Extract the (X, Y) coordinate from the center of the cell holding the provided text.  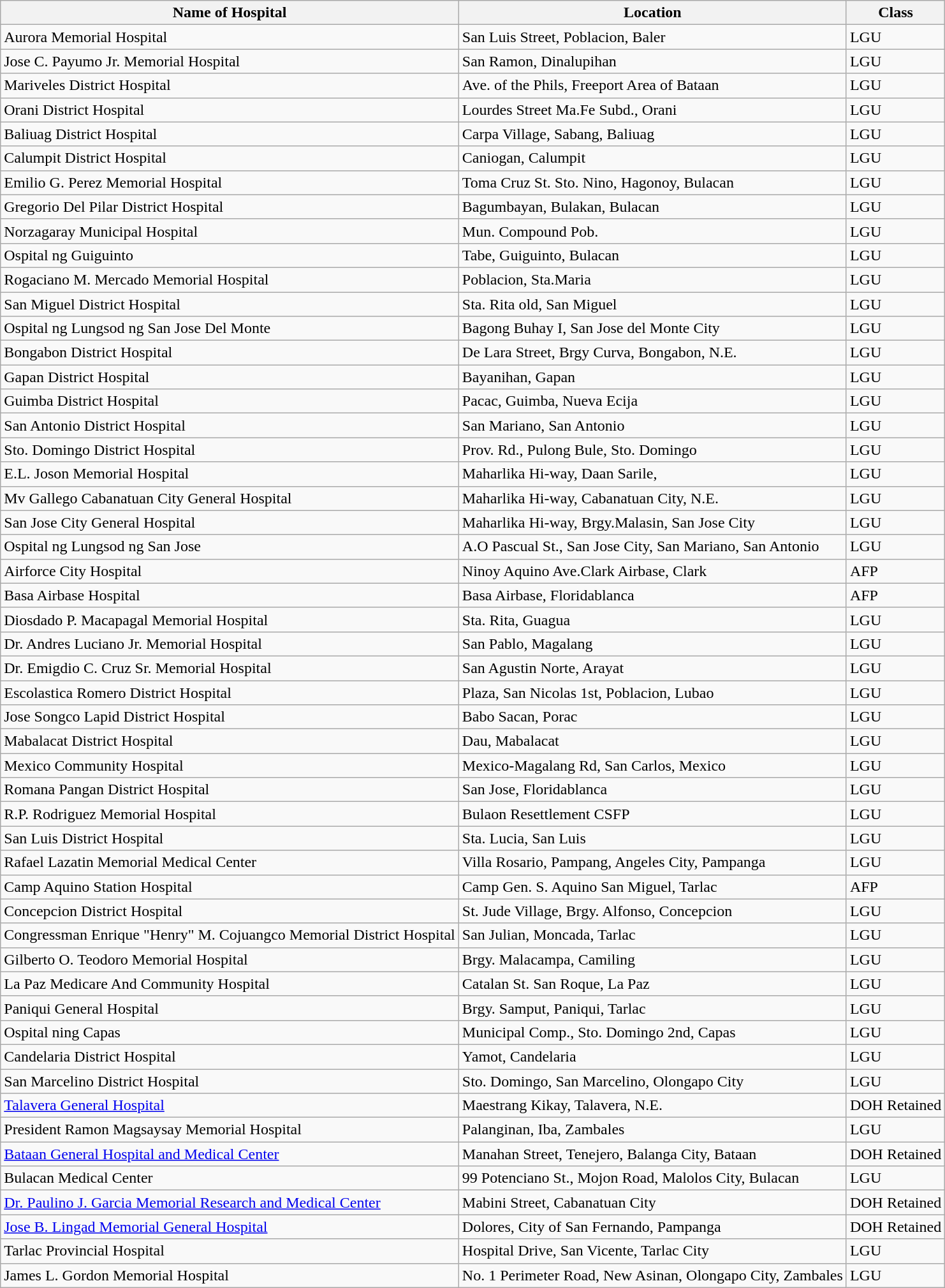
San Luis District Hospital (230, 838)
Bulaon Resettlement CSFP (652, 814)
Catalan St. San Roque, La Paz (652, 984)
Prov. Rd., Pulong Bule, Sto. Domingo (652, 450)
E.L. Joson Memorial Hospital (230, 474)
Pacac, Guimba, Nueva Ecija (652, 401)
Baliuag District Hospital (230, 134)
Municipal Comp., Sto. Domingo 2nd, Capas (652, 1032)
Camp Aquino Station Hospital (230, 887)
Sta. Lucia, San Luis (652, 838)
Candelaria District Hospital (230, 1056)
San Pablo, Magalang (652, 644)
Ospital ng Guiguinto (230, 255)
A.O Pascual St., San Jose City, San Mariano, San Antonio (652, 547)
Calumpit District Hospital (230, 158)
Dolores, City of San Fernando, Pampanga (652, 1227)
Ospital ning Capas (230, 1032)
Gilberto O. Teodoro Memorial Hospital (230, 959)
Escolastica Romero District Hospital (230, 692)
San Marcelino District Hospital (230, 1081)
Maharlika Hi-way, Cabanatuan City, N.E. (652, 498)
Mexico-Magalang Rd, San Carlos, Mexico (652, 766)
Dr. Andres Luciano Jr. Memorial Hospital (230, 644)
Caniogan, Calumpit (652, 158)
La Paz Medicare And Community Hospital (230, 984)
Mun. Compound Pob. (652, 231)
Emilio G. Perez Memorial Hospital (230, 182)
Bataan General Hospital and Medical Center (230, 1154)
Rogaciano M. Mercado Memorial Hospital (230, 279)
Tarlac Provincial Hospital (230, 1251)
San Agustin Norte, Arayat (652, 668)
Bayanihan, Gapan (652, 377)
Class (895, 13)
Toma Cruz St. Sto. Nino, Hagonoy, Bulacan (652, 182)
Bulacan Medical Center (230, 1178)
San Mariano, San Antonio (652, 426)
Concepcion District Hospital (230, 911)
Jose C. Payumo Jr. Memorial Hospital (230, 61)
Maestrang Kikay, Talavera, N.E. (652, 1106)
Ospital ng Lungsod ng San Jose (230, 547)
Brgy. Malacampa, Camiling (652, 959)
Yamot, Candelaria (652, 1056)
Name of Hospital (230, 13)
Sta. Rita old, San Miguel (652, 304)
Aurora Memorial Hospital (230, 37)
San Antonio District Hospital (230, 426)
Ninoy Aquino Ave.Clark Airbase, Clark (652, 571)
Mabini Street, Cabanatuan City (652, 1203)
Carpa Village, Sabang, Baliuag (652, 134)
Jose Songco Lapid District Hospital (230, 717)
San Jose City General Hospital (230, 522)
Rafael Lazatin Memorial Medical Center (230, 862)
Mv Gallego Cabanatuan City General Hospital (230, 498)
Mariveles District Hospital (230, 85)
Dr. Paulino J. Garcia Memorial Research and Medical Center (230, 1203)
Airforce City Hospital (230, 571)
Diosdado P. Macapagal Memorial Hospital (230, 619)
Sto. Domingo, San Marcelino, Olongapo City (652, 1081)
Babo Sacan, Porac (652, 717)
Poblacion, Sta.Maria (652, 279)
San Julian, Moncada, Tarlac (652, 935)
San Jose, Floridablanca (652, 790)
Basa Airbase, Floridablanca (652, 595)
Hospital Drive, San Vicente, Tarlac City (652, 1251)
Lourdes Street Ma.Fe Subd., Orani (652, 110)
President Ramon Magsaysay Memorial Hospital (230, 1130)
Sta. Rita, Guagua (652, 619)
Bongabon District Hospital (230, 353)
James L. Gordon Memorial Hospital (230, 1275)
Palanginan, Iba, Zambales (652, 1130)
Gregorio Del Pilar District Hospital (230, 207)
Talavera General Hospital (230, 1106)
Bagong Buhay I, San Jose del Monte City (652, 329)
Brgy. Samput, Paniqui, Tarlac (652, 1008)
Villa Rosario, Pampang, Angeles City, Pampanga (652, 862)
Romana Pangan District Hospital (230, 790)
Gapan District Hospital (230, 377)
De Lara Street, Brgy Curva, Bongabon, N.E. (652, 353)
99 Potenciano St., Mojon Road, Malolos City, Bulacan (652, 1178)
Jose B. Lingad Memorial General Hospital (230, 1227)
Camp Gen. S. Aquino San Miguel, Tarlac (652, 887)
Mexico Community Hospital (230, 766)
No. 1 Perimeter Road, New Asinan, Olongapo City, Zambales (652, 1275)
San Miguel District Hospital (230, 304)
Norzagaray Municipal Hospital (230, 231)
San Luis Street, Poblacion, Baler (652, 37)
Manahan Street, Tenejero, Balanga City, Bataan (652, 1154)
Ave. of the Phils, Freeport Area of Bataan (652, 85)
Guimba District Hospital (230, 401)
Basa Airbase Hospital (230, 595)
Plaza, San Nicolas 1st, Poblacion, Lubao (652, 692)
R.P. Rodriguez Memorial Hospital (230, 814)
Paniqui General Hospital (230, 1008)
Dr. Emigdio C. Cruz Sr. Memorial Hospital (230, 668)
St. Jude Village, Brgy. Alfonso, Concepcion (652, 911)
Dau, Mabalacat (652, 741)
Orani District Hospital (230, 110)
Maharlika Hi-way, Brgy.Malasin, San Jose City (652, 522)
Sto. Domingo District Hospital (230, 450)
Location (652, 13)
Congressman Enrique "Henry" M. Cojuangco Memorial District Hospital (230, 935)
Tabe, Guiguinto, Bulacan (652, 255)
Ospital ng Lungsod ng San Jose Del Monte (230, 329)
Maharlika Hi-way, Daan Sarile, (652, 474)
Bagumbayan, Bulakan, Bulacan (652, 207)
Mabalacat District Hospital (230, 741)
San Ramon, Dinalupihan (652, 61)
